Search for the cell housing the specified text and yield its (x, y) center coordinate. 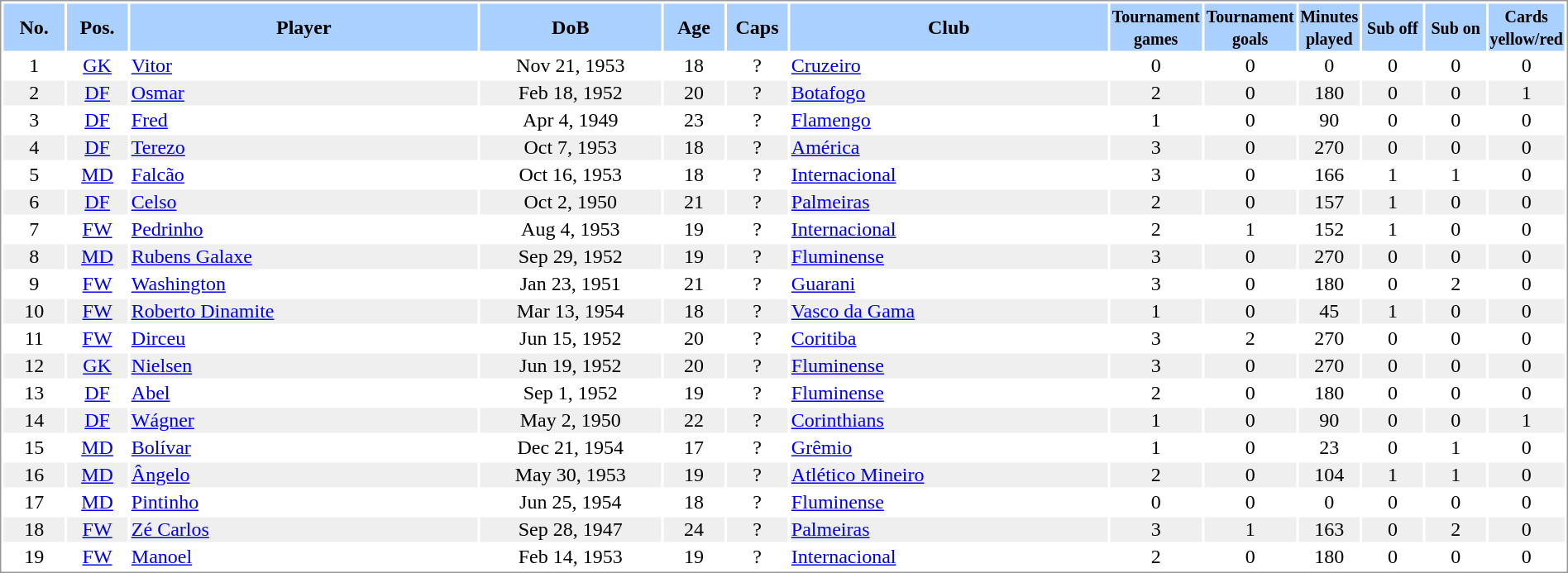
Jan 23, 1951 (571, 284)
Age (693, 26)
Jun 25, 1954 (571, 502)
Sub on (1456, 26)
Wágner (304, 421)
Oct 2, 1950 (571, 203)
14 (33, 421)
Sep 28, 1947 (571, 530)
11 (33, 338)
24 (693, 530)
Corinthians (949, 421)
Tournamentgames (1156, 26)
Terezo (304, 148)
Tournamentgoals (1250, 26)
Guarani (949, 284)
Roberto Dinamite (304, 312)
Vitor (304, 65)
6 (33, 203)
Dirceu (304, 338)
Feb 14, 1953 (571, 556)
Jun 15, 1952 (571, 338)
12 (33, 366)
Rubens Galaxe (304, 257)
Pos. (98, 26)
Feb 18, 1952 (571, 93)
Caps (758, 26)
Coritiba (949, 338)
Celso (304, 203)
8 (33, 257)
Minutesplayed (1329, 26)
7 (33, 229)
152 (1329, 229)
104 (1329, 475)
No. (33, 26)
Pedrinho (304, 229)
Sub off (1393, 26)
13 (33, 393)
Osmar (304, 93)
9 (33, 284)
Fred (304, 120)
Bolívar (304, 447)
Oct 16, 1953 (571, 174)
Washington (304, 284)
Falcão (304, 174)
DoB (571, 26)
Nielsen (304, 366)
15 (33, 447)
Zé Carlos (304, 530)
Ângelo (304, 475)
Sep 1, 1952 (571, 393)
Jun 19, 1952 (571, 366)
45 (1329, 312)
22 (693, 421)
May 30, 1953 (571, 475)
157 (1329, 203)
Pintinho (304, 502)
Oct 7, 1953 (571, 148)
May 2, 1950 (571, 421)
Cruzeiro (949, 65)
Cardsyellow/red (1527, 26)
Grêmio (949, 447)
Atlético Mineiro (949, 475)
Sep 29, 1952 (571, 257)
Botafogo (949, 93)
Mar 13, 1954 (571, 312)
Manoel (304, 556)
Abel (304, 393)
Apr 4, 1949 (571, 120)
Nov 21, 1953 (571, 65)
Club (949, 26)
166 (1329, 174)
Vasco da Gama (949, 312)
163 (1329, 530)
Aug 4, 1953 (571, 229)
Flamengo (949, 120)
5 (33, 174)
10 (33, 312)
Player (304, 26)
4 (33, 148)
Dec 21, 1954 (571, 447)
16 (33, 475)
América (949, 148)
